Provide the (X, Y) coordinate of the cell's center where the given text is located.  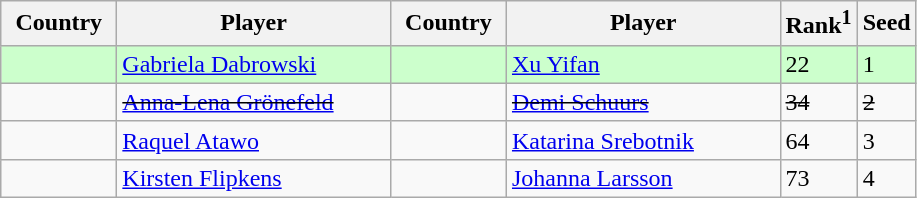
34 (818, 102)
22 (818, 64)
Demi Schuurs (643, 102)
Kirsten Flipkens (254, 178)
3 (886, 140)
Seed (886, 24)
Raquel Atawo (254, 140)
1 (886, 64)
Rank1 (818, 24)
Katarina Srebotnik (643, 140)
Gabriela Dabrowski (254, 64)
Xu Yifan (643, 64)
Johanna Larsson (643, 178)
64 (818, 140)
73 (818, 178)
4 (886, 178)
2 (886, 102)
Anna-Lena Grönefeld (254, 102)
